Provide the (x, y) coordinate of the cell's center where the given text is located.  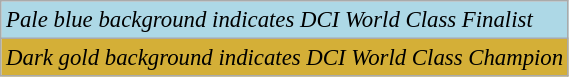
Pale blue background indicates DCI World Class Finalist (285, 20)
Dark gold background indicates DCI World Class Champion (285, 58)
